Detect which cell encompasses the target text, then output its [X, Y] center coordinate. 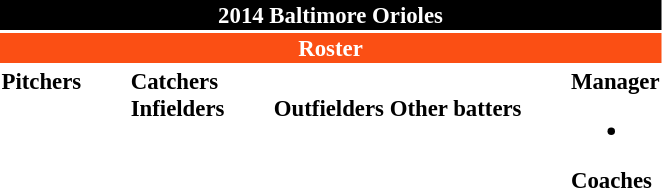
Roster [330, 48]
2014 Baltimore Orioles [330, 15]
